Scan for the cell matching the given text and deliver its [x, y] coordinate at center. 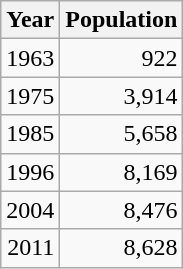
2011 [30, 248]
3,914 [122, 96]
1985 [30, 134]
8,169 [122, 172]
1996 [30, 172]
8,476 [122, 210]
2004 [30, 210]
1975 [30, 96]
1963 [30, 58]
922 [122, 58]
8,628 [122, 248]
5,658 [122, 134]
Year [30, 20]
Population [122, 20]
